Detect which cell encompasses the target text, then output its [x, y] center coordinate. 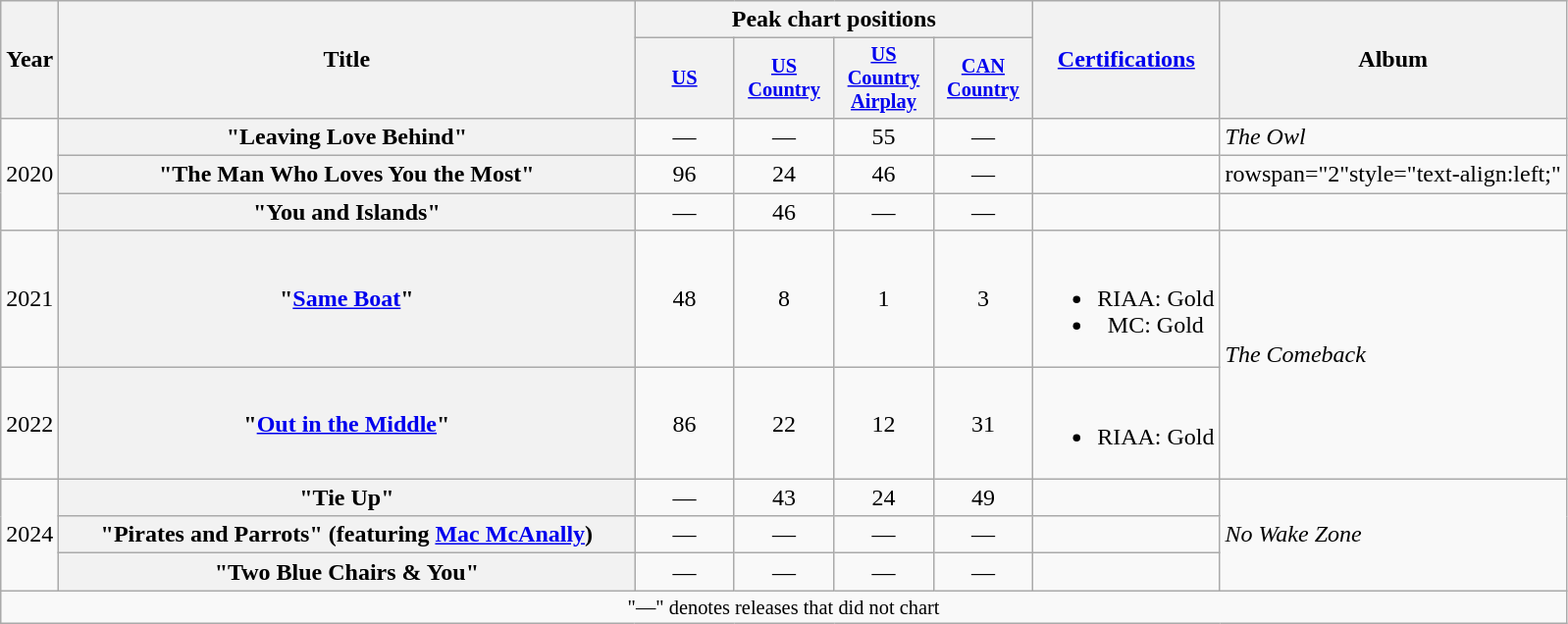
22 [783, 424]
48 [685, 299]
8 [783, 299]
RIAA: Gold [1126, 424]
No Wake Zone [1393, 535]
"Leaving Love Behind" [347, 136]
US Country Airplay [883, 78]
"Two Blue Chairs & You" [347, 572]
Title [347, 60]
RIAA: GoldMC: Gold [1126, 299]
Certifications [1126, 60]
Year [29, 60]
US [685, 78]
The Comeback [1393, 355]
31 [983, 424]
"Tie Up" [347, 497]
2022 [29, 424]
"Pirates and Parrots" (featuring Mac McAnally) [347, 535]
12 [883, 424]
3 [983, 299]
"Same Boat" [347, 299]
The Owl [1393, 136]
2024 [29, 535]
rowspan="2"style="text-align:left;" [1393, 175]
86 [685, 424]
US Country [783, 78]
"—" denotes releases that did not chart [784, 607]
49 [983, 497]
2020 [29, 174]
"Out in the Middle" [347, 424]
"You and Islands" [347, 212]
43 [783, 497]
96 [685, 175]
CAN Country [983, 78]
"The Man Who Loves You the Most" [347, 175]
2021 [29, 299]
Peak chart positions [834, 20]
Album [1393, 60]
1 [883, 299]
55 [883, 136]
